Return (x, y) of the center of cell containing provided text 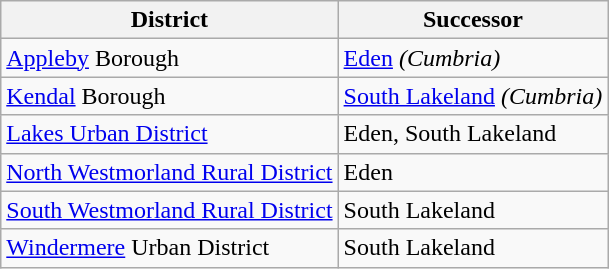
Windermere Urban District (170, 248)
Kendal Borough (170, 96)
Appleby Borough (170, 58)
North Westmorland Rural District (170, 172)
Eden (Cumbria) (473, 58)
Eden, South Lakeland (473, 134)
District (170, 20)
Successor (473, 20)
Eden (473, 172)
Lakes Urban District (170, 134)
South Westmorland Rural District (170, 210)
South Lakeland (Cumbria) (473, 96)
